Return [X, Y] of the center of cell containing provided text 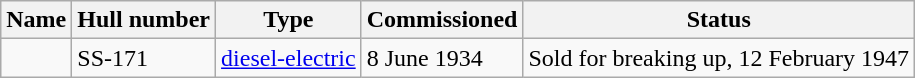
Name [36, 20]
diesel-electric [289, 58]
Type [289, 20]
Commissioned [442, 20]
Hull number [144, 20]
SS-171 [144, 58]
Status [719, 20]
Sold for breaking up, 12 February 1947 [719, 58]
8 June 1934 [442, 58]
